Find where the given text appears and provide that cell's center as (x, y) coordinate. 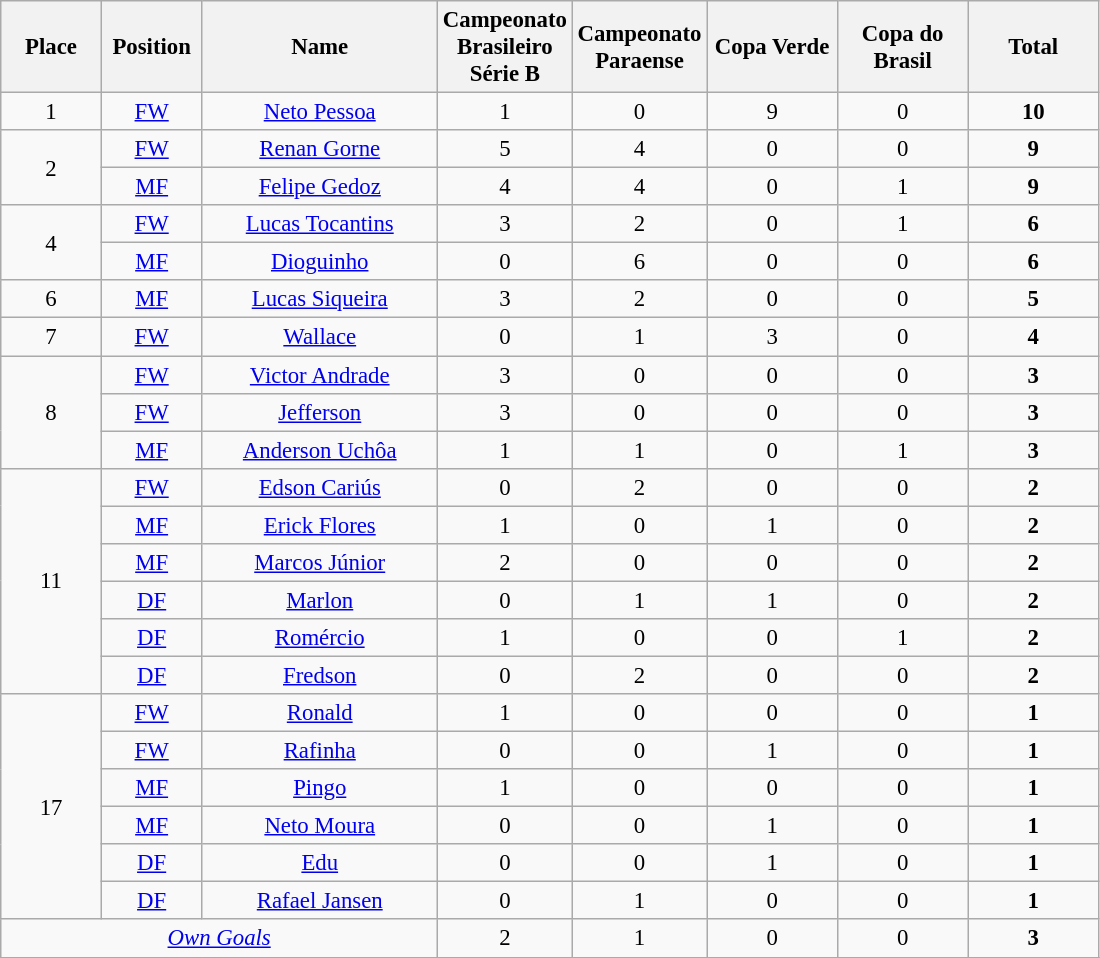
Edu (320, 863)
Romércio (320, 638)
Pingo (320, 788)
8 (52, 412)
Anderson Uchôa (320, 450)
Ronald (320, 713)
Wallace (320, 337)
Rafinha (320, 751)
Erick Flores (320, 525)
11 (52, 581)
Felipe Gedoz (320, 187)
Copa Verde (772, 47)
Dioguinho (320, 262)
Campeonato Paraense (640, 47)
Lucas Tocantins (320, 224)
17 (52, 807)
Copa do Brasil (902, 47)
Marlon (320, 600)
Jefferson (320, 412)
Lucas Siqueira (320, 299)
Total (1034, 47)
Rafael Jansen (320, 901)
Edson Cariús (320, 487)
Neto Moura (320, 826)
7 (52, 337)
Name (320, 47)
Campeonato Brasileiro Série B (506, 47)
10 (1034, 112)
Own Goals (220, 939)
Neto Pessoa (320, 112)
Position (152, 47)
Victor Andrade (320, 375)
Fredson (320, 675)
Marcos Júnior (320, 563)
Renan Gorne (320, 149)
Place (52, 47)
